From the cell containing the given text, extract its center point as [X, Y] coordinate. 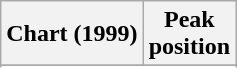
Chart (1999) [72, 34]
Peakposition [189, 34]
